Pinpoint the cell where the given text exists, returning its (X, Y) midpoint coordinate. 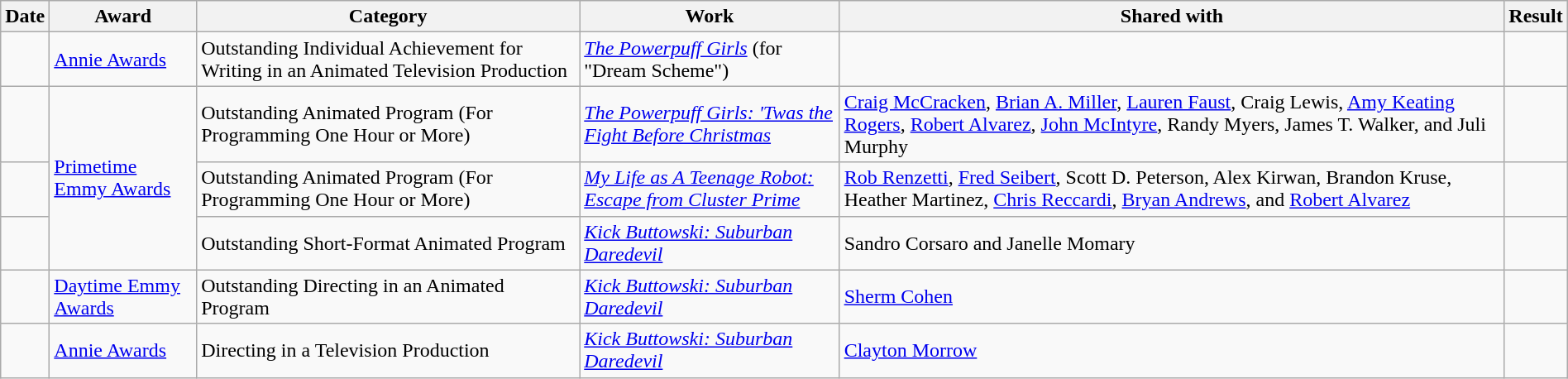
Sherm Cohen (1172, 296)
Award (123, 17)
The Powerpuff Girls: 'Twas the Fight Before Christmas (710, 124)
Outstanding Individual Achievement for Writing in an Animated Television Production (389, 60)
Rob Renzetti, Fred Seibert, Scott D. Peterson, Alex Kirwan, Brandon Kruse, Heather Martinez, Chris Reccardi, Bryan Andrews, and Robert Alvarez (1172, 189)
Primetime Emmy Awards (123, 178)
Date (25, 17)
Clayton Morrow (1172, 351)
Work (710, 17)
Daytime Emmy Awards (123, 296)
My Life as A Teenage Robot: Escape from Cluster Prime (710, 189)
Outstanding Directing in an Animated Program (389, 296)
Category (389, 17)
Directing in a Television Production (389, 351)
The Powerpuff Girls (for "Dream Scheme") (710, 60)
Sandro Corsaro and Janelle Momary (1172, 243)
Outstanding Short-Format Animated Program (389, 243)
Result (1536, 17)
Shared with (1172, 17)
